Search for the cell housing the specified text and yield its (x, y) center coordinate. 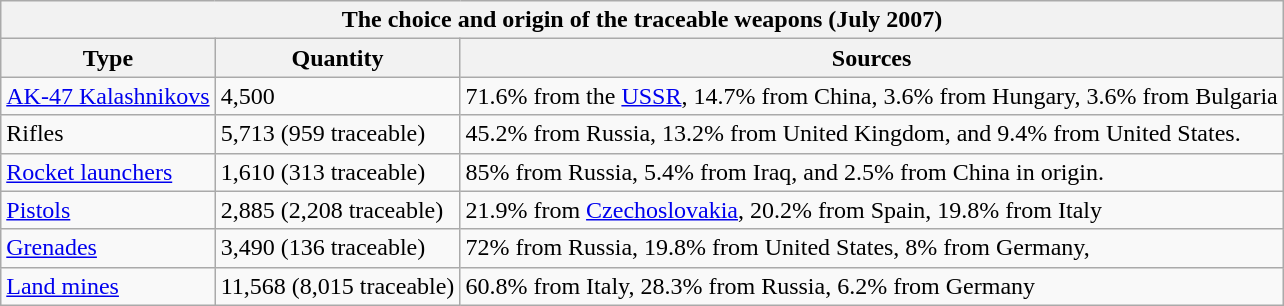
The choice and origin of the traceable weapons (July 2007) (642, 20)
4,500 (338, 96)
2,885 (2,208 traceable) (338, 210)
1,610 (313 traceable) (338, 172)
11,568 (8,015 traceable) (338, 286)
85% from Russia, 5.4% from Iraq, and 2.5% from China in origin. (872, 172)
Quantity (338, 58)
Land mines (108, 286)
AK-47 Kalashnikovs (108, 96)
72% from Russia, 19.8% from United States, 8% from Germany, (872, 248)
Sources (872, 58)
60.8% from Italy, 28.3% from Russia, 6.2% from Germany (872, 286)
3,490 (136 traceable) (338, 248)
Rifles (108, 134)
Pistols (108, 210)
21.9% from Czechoslovakia, 20.2% from Spain, 19.8% from Italy (872, 210)
71.6% from the USSR, 14.7% from China, 3.6% from Hungary, 3.6% from Bulgaria (872, 96)
5,713 (959 traceable) (338, 134)
45.2% from Russia, 13.2% from United Kingdom, and 9.4% from United States. (872, 134)
Grenades (108, 248)
Rocket launchers (108, 172)
Type (108, 58)
